Return the (x, y) coordinate for the center point of the cell that contains the specified text.  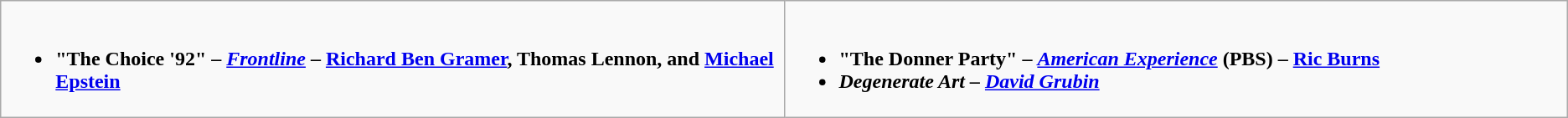
"The Choice '92" – Frontline – Richard Ben Gramer, Thomas Lennon, and Michael Epstein (392, 59)
"The Donner Party" – American Experience (PBS) – Ric BurnsDegenerate Art – David Grubin (1176, 59)
